Return (x, y) of the center of cell containing provided text 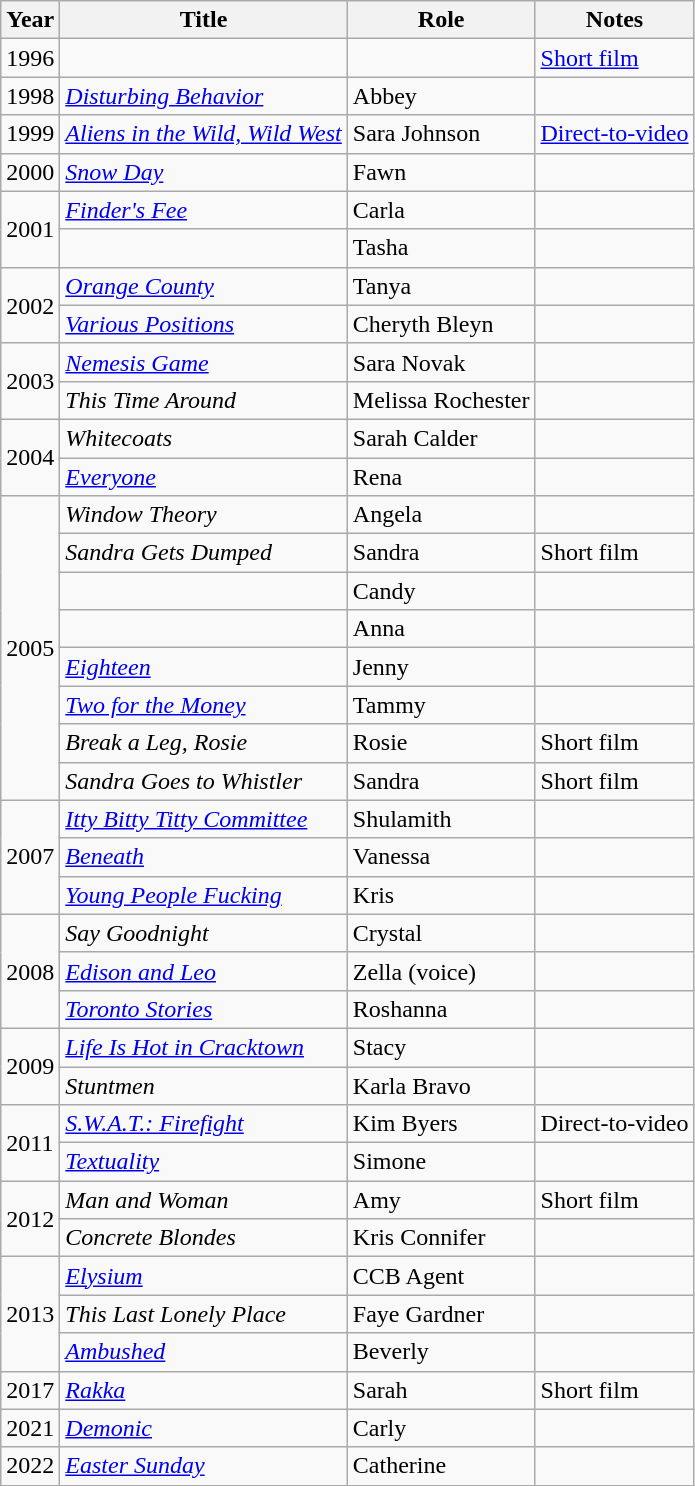
Shulamith (441, 819)
2004 (30, 457)
Textuality (204, 1162)
Melissa Rochester (441, 400)
Amy (441, 1200)
Roshanna (441, 1009)
Young People Fucking (204, 895)
Beneath (204, 857)
Demonic (204, 1428)
2003 (30, 381)
2001 (30, 229)
1999 (30, 134)
Carla (441, 210)
Rakka (204, 1390)
Disturbing Behavior (204, 96)
Tasha (441, 248)
2011 (30, 1143)
Stuntmen (204, 1085)
Fawn (441, 172)
Finder's Fee (204, 210)
2005 (30, 648)
Faye Gardner (441, 1314)
2000 (30, 172)
Catherine (441, 1466)
2002 (30, 305)
Nemesis Game (204, 362)
Sara Novak (441, 362)
2012 (30, 1219)
2008 (30, 971)
Various Positions (204, 324)
Eighteen (204, 667)
Rosie (441, 743)
Whitecoats (204, 438)
Easter Sunday (204, 1466)
Karla Bravo (441, 1085)
Edison and Leo (204, 971)
Title (204, 20)
Two for the Money (204, 705)
Kris Connifer (441, 1238)
2017 (30, 1390)
Concrete Blondes (204, 1238)
Crystal (441, 933)
Abbey (441, 96)
Sarah (441, 1390)
Ambushed (204, 1352)
CCB Agent (441, 1276)
1996 (30, 58)
Man and Woman (204, 1200)
Jenny (441, 667)
S.W.A.T.: Firefight (204, 1124)
2013 (30, 1314)
Zella (voice) (441, 971)
Orange County (204, 286)
Kim Byers (441, 1124)
Year (30, 20)
2009 (30, 1066)
Sandra Gets Dumped (204, 553)
Role (441, 20)
Beverly (441, 1352)
Sara Johnson (441, 134)
2007 (30, 857)
Angela (441, 515)
Sarah Calder (441, 438)
Itty Bitty Titty Committee (204, 819)
Rena (441, 477)
2022 (30, 1466)
Snow Day (204, 172)
Stacy (441, 1047)
Cheryth Bleyn (441, 324)
Vanessa (441, 857)
Candy (441, 591)
Say Goodnight (204, 933)
Break a Leg, Rosie (204, 743)
Notes (614, 20)
This Time Around (204, 400)
Carly (441, 1428)
Window Theory (204, 515)
Elysium (204, 1276)
Tammy (441, 705)
2021 (30, 1428)
This Last Lonely Place (204, 1314)
Toronto Stories (204, 1009)
Aliens in the Wild, Wild West (204, 134)
Tanya (441, 286)
Sandra Goes to Whistler (204, 781)
Kris (441, 895)
Anna (441, 629)
1998 (30, 96)
Everyone (204, 477)
Simone (441, 1162)
Life Is Hot in Cracktown (204, 1047)
